Detect which cell encompasses the target text, then output its [X, Y] center coordinate. 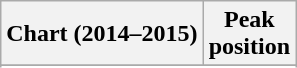
Peakposition [249, 34]
Chart (2014–2015) [102, 34]
